Output the (x, y) coordinate of the center of the cell containing the given text.  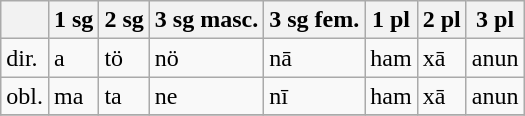
3 sg fem. (314, 20)
2 sg (124, 20)
dir. (25, 58)
1 sg (73, 20)
3 sg masc. (206, 20)
a (73, 58)
nī (314, 96)
ne (206, 96)
nā (314, 58)
obl. (25, 96)
ta (124, 96)
3 pl (495, 20)
1 pl (391, 20)
ma (73, 96)
nö (206, 58)
tö (124, 58)
2 pl (442, 20)
